Output the (X, Y) coordinate of the center of the cell containing the given text.  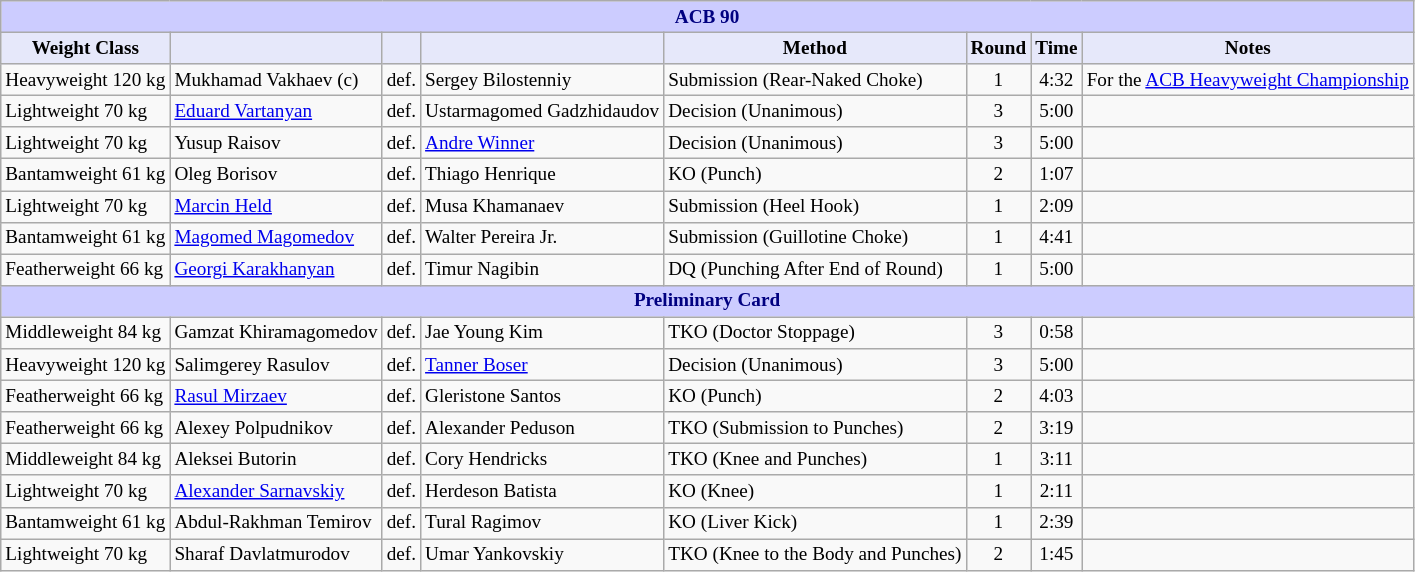
Eduard Vartanyan (276, 111)
1:07 (1056, 175)
Alexey Polpudnikov (276, 428)
TKO (Submission to Punches) (815, 428)
KO (Knee) (815, 491)
Submission (Heel Hook) (815, 206)
Abdul-Rakhman Temirov (276, 523)
2:09 (1056, 206)
4:41 (1056, 238)
Sharaf Davlatmurodov (276, 554)
Georgi Karakhanyan (276, 270)
Submission (Rear-Naked Choke) (815, 80)
Musa Khamanaev (542, 206)
Magomed Magomedov (276, 238)
Weight Class (86, 48)
Andre Winner (542, 143)
Alexander Peduson (542, 428)
Mukhamad Vakhaev (c) (276, 80)
TKO (Doctor Stoppage) (815, 333)
Salimgerey Rasulov (276, 365)
Preliminary Card (708, 301)
Marcin Held (276, 206)
For the ACB Heavyweight Championship (1248, 80)
3:19 (1056, 428)
2:11 (1056, 491)
Round (998, 48)
Walter Pereira Jr. (542, 238)
ACB 90 (708, 17)
Oleg Borisov (276, 175)
Aleksei Butorin (276, 460)
Notes (1248, 48)
Alexander Sarnavskiy (276, 491)
Rasul Mirzaev (276, 396)
Tanner Boser (542, 365)
Thiago Henrique (542, 175)
0:58 (1056, 333)
KO (Liver Kick) (815, 523)
4:32 (1056, 80)
Herdeson Batista (542, 491)
DQ (Punching After End of Round) (815, 270)
Tural Ragimov (542, 523)
TKO (Knee and Punches) (815, 460)
Time (1056, 48)
Yusup Raisov (276, 143)
4:03 (1056, 396)
Cory Hendricks (542, 460)
Sergey Bilostenniy (542, 80)
Timur Nagibin (542, 270)
Ustarmagomed Gadzhidaudov (542, 111)
TKO (Knee to the Body and Punches) (815, 554)
Gleristone Santos (542, 396)
1:45 (1056, 554)
3:11 (1056, 460)
Gamzat Khiramagomedov (276, 333)
Jae Young Kim (542, 333)
Umar Yankovskiy (542, 554)
Submission (Guillotine Choke) (815, 238)
2:39 (1056, 523)
Method (815, 48)
